Capture the cell that displays the provided text and extract its (x, y) central coordinate. 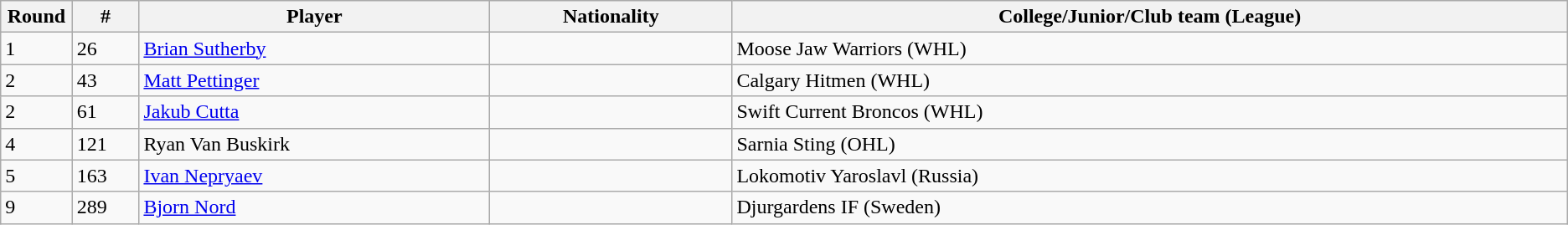
163 (106, 176)
Brian Sutherby (315, 49)
College/Junior/Club team (League) (1149, 17)
5 (37, 176)
Swift Current Broncos (WHL) (1149, 112)
26 (106, 49)
1 (37, 49)
121 (106, 144)
# (106, 17)
Round (37, 17)
Jakub Cutta (315, 112)
Lokomotiv Yaroslavl (Russia) (1149, 176)
Sarnia Sting (OHL) (1149, 144)
Djurgardens IF (Sweden) (1149, 207)
Moose Jaw Warriors (WHL) (1149, 49)
Ryan Van Buskirk (315, 144)
Ivan Nepryaev (315, 176)
Bjorn Nord (315, 207)
Player (315, 17)
Calgary Hitmen (WHL) (1149, 80)
4 (37, 144)
Matt Pettinger (315, 80)
61 (106, 112)
Nationality (611, 17)
43 (106, 80)
289 (106, 207)
9 (37, 207)
